Output the (X, Y) coordinate of the center of the cell containing the given text.  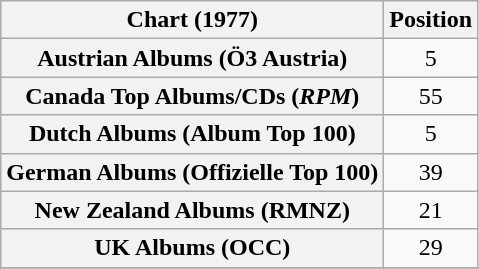
UK Albums (OCC) (192, 248)
Dutch Albums (Album Top 100) (192, 134)
29 (431, 248)
New Zealand Albums (RMNZ) (192, 210)
Canada Top Albums/CDs (RPM) (192, 96)
Austrian Albums (Ö3 Austria) (192, 58)
Chart (1977) (192, 20)
39 (431, 172)
Position (431, 20)
21 (431, 210)
German Albums (Offizielle Top 100) (192, 172)
55 (431, 96)
